Extract the (X, Y) coordinate from the center of the cell holding the provided text.  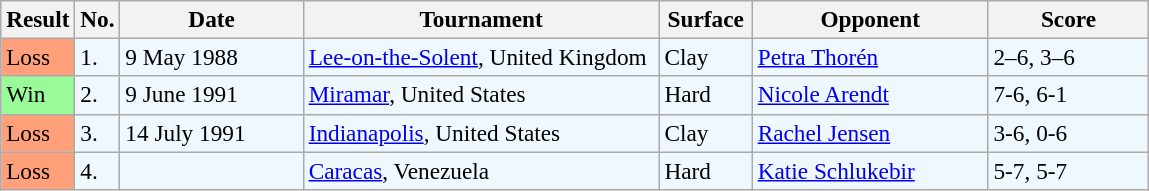
14 July 1991 (212, 133)
3-6, 0-6 (1068, 133)
No. (98, 19)
Petra Thorén (870, 57)
Opponent (870, 19)
Rachel Jensen (870, 133)
Win (38, 95)
Surface (706, 19)
Tournament (481, 19)
Score (1068, 19)
Katie Schlukebir (870, 170)
2. (98, 95)
1. (98, 57)
9 June 1991 (212, 95)
9 May 1988 (212, 57)
2–6, 3–6 (1068, 57)
5-7, 5-7 (1068, 170)
Miramar, United States (481, 95)
Nicole Arendt (870, 95)
Date (212, 19)
Lee-on-the-Solent, United Kingdom (481, 57)
4. (98, 170)
Indianapolis, United States (481, 133)
Caracas, Venezuela (481, 170)
3. (98, 133)
Result (38, 19)
7-6, 6-1 (1068, 95)
